Determine the (X, Y) coordinate at the center of the cell enclosing the given text.  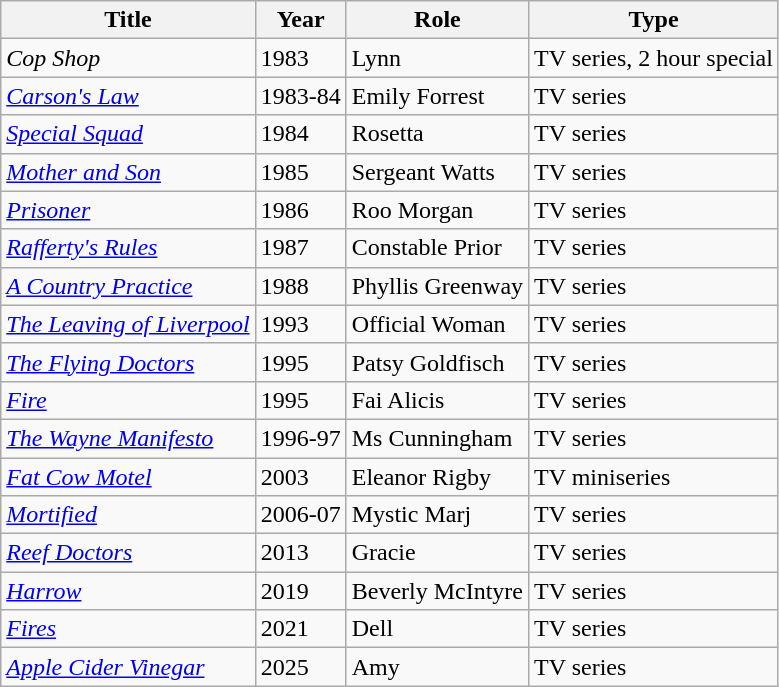
TV series, 2 hour special (654, 58)
1988 (300, 286)
2003 (300, 477)
Rafferty's Rules (128, 248)
Beverly McIntyre (437, 591)
Roo Morgan (437, 210)
Gracie (437, 553)
Mother and Son (128, 172)
Prisoner (128, 210)
The Leaving of Liverpool (128, 324)
The Flying Doctors (128, 362)
2013 (300, 553)
1993 (300, 324)
1996-97 (300, 438)
Role (437, 20)
1983-84 (300, 96)
TV miniseries (654, 477)
Apple Cider Vinegar (128, 667)
Harrow (128, 591)
1983 (300, 58)
Carson's Law (128, 96)
Amy (437, 667)
Mystic Marj (437, 515)
2006-07 (300, 515)
Rosetta (437, 134)
Sergeant Watts (437, 172)
Emily Forrest (437, 96)
1986 (300, 210)
2019 (300, 591)
Official Woman (437, 324)
Eleanor Rigby (437, 477)
Constable Prior (437, 248)
Fire (128, 400)
Ms Cunningham (437, 438)
Dell (437, 629)
Type (654, 20)
1987 (300, 248)
Special Squad (128, 134)
The Wayne Manifesto (128, 438)
Cop Shop (128, 58)
A Country Practice (128, 286)
Title (128, 20)
2021 (300, 629)
Lynn (437, 58)
Mortified (128, 515)
Patsy Goldfisch (437, 362)
Fires (128, 629)
1984 (300, 134)
2025 (300, 667)
Reef Doctors (128, 553)
Fai Alicis (437, 400)
Fat Cow Motel (128, 477)
1985 (300, 172)
Phyllis Greenway (437, 286)
Year (300, 20)
